Detect which cell encompasses the target text, then output its [x, y] center coordinate. 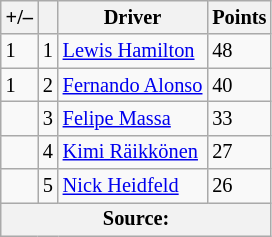
40 [239, 85]
48 [239, 51]
33 [239, 118]
Kimi Räikkönen [133, 152]
Nick Heidfeld [133, 186]
Points [239, 17]
Lewis Hamilton [133, 51]
+/– [20, 17]
Felipe Massa [133, 118]
Source: [136, 219]
Fernando Alonso [133, 85]
5 [48, 186]
4 [48, 152]
26 [239, 186]
3 [48, 118]
2 [48, 85]
Driver [133, 17]
27 [239, 152]
